Search for the cell housing the specified text and yield its (X, Y) center coordinate. 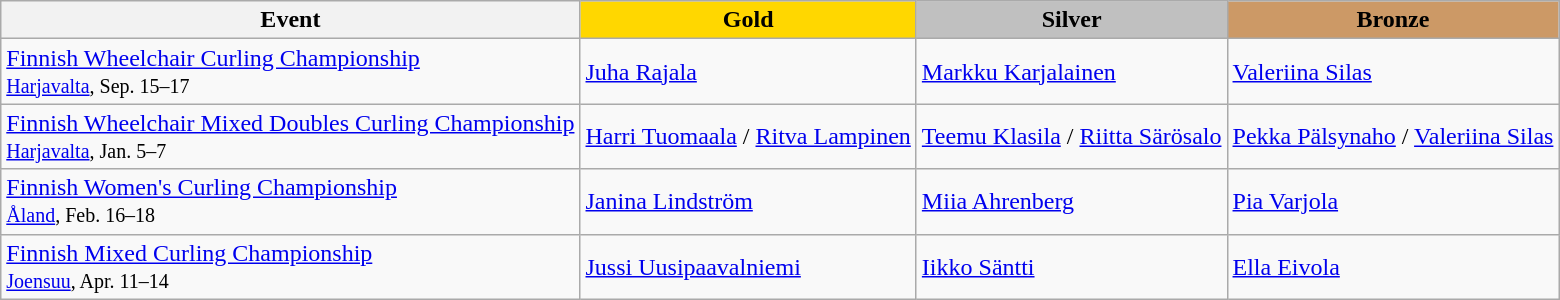
Miia Ahrenberg (1072, 202)
Finnish Wheelchair Curling Championship Harjavalta, Sep. 15–17 (290, 72)
Finnish Mixed Curling Championship Joensuu, Apr. 11–14 (290, 266)
Pekka Pälsynaho / Valeriina Silas (1393, 136)
Gold (748, 20)
Finnish Women's Curling Championship Åland, Feb. 16–18 (290, 202)
Event (290, 20)
Jussi Uusipaavalniemi (748, 266)
Valeriina Silas (1393, 72)
Silver (1072, 20)
Markku Karjalainen (1072, 72)
Harri Tuomaala / Ritva Lampinen (748, 136)
Iikko Säntti (1072, 266)
Finnish Wheelchair Mixed Doubles Curling Championship Harjavalta, Jan. 5–7 (290, 136)
Pia Varjola (1393, 202)
Ella Eivola (1393, 266)
Teemu Klasila / Riitta Särösalo (1072, 136)
Juha Rajala (748, 72)
Janina Lindström (748, 202)
Bronze (1393, 20)
